Capture the cell that displays the provided text and extract its [X, Y] central coordinate. 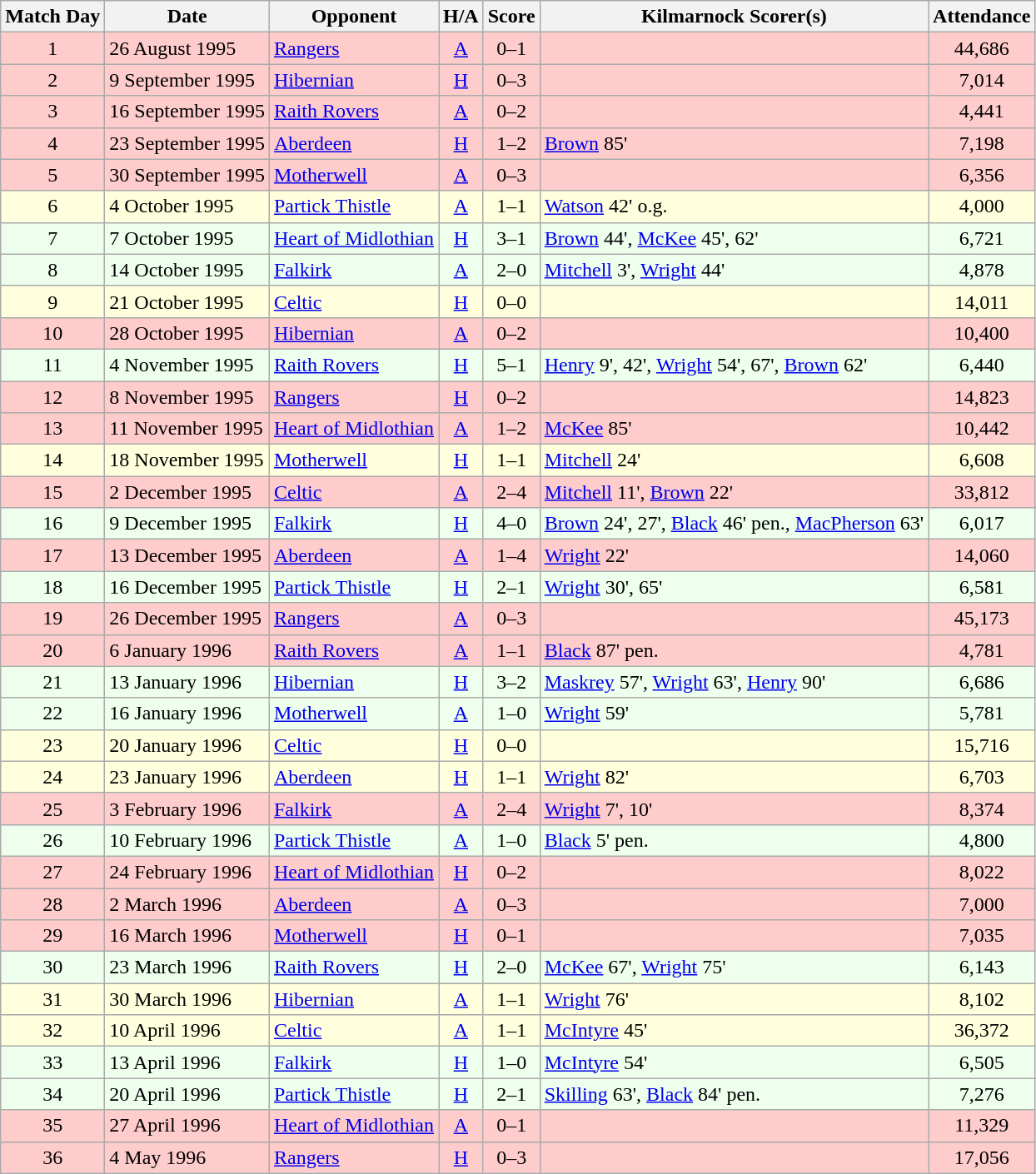
8 November 1995 [187, 397]
24 [53, 777]
4,441 [982, 112]
2 December 1995 [187, 492]
3 February 1996 [187, 808]
4 [53, 143]
32 [53, 1031]
13 January 1996 [187, 682]
15 [53, 492]
4,781 [982, 650]
6,505 [982, 1062]
14,060 [982, 555]
6,581 [982, 587]
8,022 [982, 872]
24 February 1996 [187, 872]
9 December 1995 [187, 524]
3–1 [511, 238]
21 [53, 682]
9 September 1995 [187, 80]
Attendance [982, 17]
6,017 [982, 524]
8,374 [982, 808]
1 [53, 48]
35 [53, 1126]
19 [53, 619]
6,440 [982, 365]
23 March 1996 [187, 968]
16 September 1995 [187, 112]
11,329 [982, 1126]
Opponent [353, 17]
23 September 1995 [187, 143]
30 March 1996 [187, 999]
10,442 [982, 429]
27 April 1996 [187, 1126]
16 March 1996 [187, 936]
Maskrey 57', Wright 63', Henry 90' [734, 682]
7 [53, 238]
Black 87' pen. [734, 650]
2 [53, 80]
25 [53, 808]
Wright 22' [734, 555]
4 November 1995 [187, 365]
7,014 [982, 80]
13 April 1996 [187, 1062]
17,056 [982, 1157]
30 [53, 968]
3 [53, 112]
16 December 1995 [187, 587]
6,686 [982, 682]
7,035 [982, 936]
2 March 1996 [187, 903]
28 October 1995 [187, 333]
33,812 [982, 492]
Watson 42' o.g. [734, 206]
4,878 [982, 270]
5 [53, 175]
Mitchell 11', Brown 22' [734, 492]
Brown 85' [734, 143]
34 [53, 1094]
Kilmarnock Scorer(s) [734, 17]
McKee 67', Wright 75' [734, 968]
7,276 [982, 1094]
36,372 [982, 1031]
6,356 [982, 175]
14 [53, 460]
Brown 44', McKee 45', 62' [734, 238]
McIntyre 54' [734, 1062]
16 [53, 524]
Wright 30', 65' [734, 587]
3–2 [511, 682]
13 December 1995 [187, 555]
22 [53, 714]
30 September 1995 [187, 175]
1–4 [511, 555]
4–0 [511, 524]
20 January 1996 [187, 745]
31 [53, 999]
Mitchell 24' [734, 460]
13 [53, 429]
28 [53, 903]
7,198 [982, 143]
26 [53, 840]
18 November 1995 [187, 460]
29 [53, 936]
7,000 [982, 903]
8 [53, 270]
McIntyre 45' [734, 1031]
7 October 1995 [187, 238]
36 [53, 1157]
20 [53, 650]
8,102 [982, 999]
6,703 [982, 777]
Wright 59' [734, 714]
14,823 [982, 397]
10 April 1996 [187, 1031]
11 [53, 365]
6,721 [982, 238]
Brown 24', 27', Black 46' pen., MacPherson 63' [734, 524]
21 October 1995 [187, 301]
Score [511, 17]
Wright 7', 10' [734, 808]
11 November 1995 [187, 429]
18 [53, 587]
4 October 1995 [187, 206]
15,716 [982, 745]
23 January 1996 [187, 777]
10 February 1996 [187, 840]
Wright 82' [734, 777]
McKee 85' [734, 429]
5–1 [511, 365]
Henry 9', 42', Wright 54', 67', Brown 62' [734, 365]
Match Day [53, 17]
17 [53, 555]
Black 5' pen. [734, 840]
Date [187, 17]
5,781 [982, 714]
45,173 [982, 619]
6 [53, 206]
6 January 1996 [187, 650]
33 [53, 1062]
26 December 1995 [187, 619]
16 January 1996 [187, 714]
20 April 1996 [187, 1094]
27 [53, 872]
9 [53, 301]
H/A [461, 17]
12 [53, 397]
6,143 [982, 968]
6,608 [982, 460]
4,000 [982, 206]
10 [53, 333]
14 October 1995 [187, 270]
14,011 [982, 301]
10,400 [982, 333]
Skilling 63', Black 84' pen. [734, 1094]
44,686 [982, 48]
26 August 1995 [187, 48]
23 [53, 745]
Mitchell 3', Wright 44' [734, 270]
4 May 1996 [187, 1157]
4,800 [982, 840]
Wright 76' [734, 999]
